Pinpoint the cell where the given text exists, returning its (x, y) midpoint coordinate. 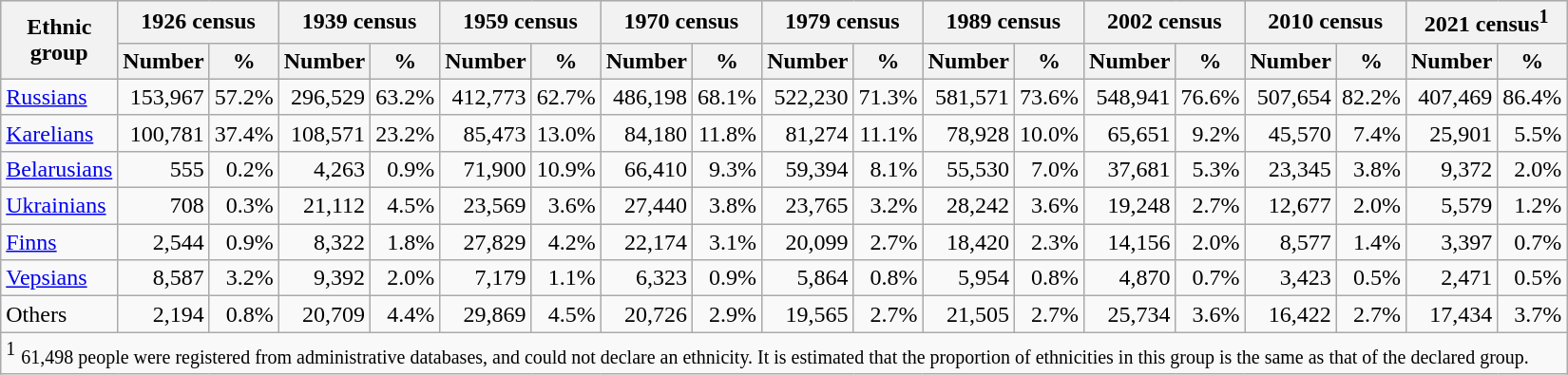
71.3% (888, 97)
Ukrainians (59, 206)
8,322 (324, 242)
11.8% (728, 133)
66,410 (646, 169)
4,263 (324, 169)
9.2% (1211, 133)
1926 census (198, 23)
84,180 (646, 133)
27,829 (486, 242)
2,471 (1451, 278)
1.4% (1370, 242)
16,422 (1291, 314)
2.9% (728, 314)
25,901 (1451, 133)
18,420 (968, 242)
1979 census (842, 23)
1939 census (359, 23)
1.2% (1532, 206)
27,440 (646, 206)
548,941 (1130, 97)
85,473 (486, 133)
1.1% (566, 278)
3.7% (1532, 314)
0.2% (243, 169)
21,112 (324, 206)
412,773 (486, 97)
153,967 (163, 97)
5,864 (808, 278)
1970 census (680, 23)
22,174 (646, 242)
29,869 (486, 314)
9,372 (1451, 169)
5.5% (1532, 133)
82.2% (1370, 97)
2.3% (1049, 242)
86.4% (1532, 97)
8.1% (888, 169)
2,544 (163, 242)
23,345 (1291, 169)
5,954 (968, 278)
37.4% (243, 133)
Vepsians (59, 278)
59,394 (808, 169)
7,179 (486, 278)
68.1% (728, 97)
20,099 (808, 242)
407,469 (1451, 97)
8,577 (1291, 242)
1.8% (405, 242)
522,230 (808, 97)
1959 census (521, 23)
45,570 (1291, 133)
Russians (59, 97)
3.1% (728, 242)
73.6% (1049, 97)
296,529 (324, 97)
6,323 (646, 278)
3,397 (1451, 242)
20,726 (646, 314)
2010 census (1325, 23)
507,654 (1291, 97)
7.0% (1049, 169)
581,571 (968, 97)
55,530 (968, 169)
4,870 (1130, 278)
3,423 (1291, 278)
10.9% (566, 169)
23,569 (486, 206)
21,505 (968, 314)
9,392 (324, 278)
0.3% (243, 206)
108,571 (324, 133)
19,565 (808, 314)
23,765 (808, 206)
23.2% (405, 133)
9.3% (728, 169)
12,677 (1291, 206)
14,156 (1130, 242)
20,709 (324, 314)
37,681 (1130, 169)
5,579 (1451, 206)
2021 census1 (1486, 23)
4.4% (405, 314)
65,651 (1130, 133)
19,248 (1130, 206)
81,274 (808, 133)
Finns (59, 242)
Others (59, 314)
63.2% (405, 97)
57.2% (243, 97)
7.4% (1370, 133)
Belarusians (59, 169)
8,587 (163, 278)
100,781 (163, 133)
555 (163, 169)
78,928 (968, 133)
28,242 (968, 206)
71,900 (486, 169)
25,734 (1130, 314)
5.3% (1211, 169)
11.1% (888, 133)
Ethnicgroup (59, 40)
2002 census (1165, 23)
Karelians (59, 133)
486,198 (646, 97)
10.0% (1049, 133)
4.2% (566, 242)
62.7% (566, 97)
1989 census (1004, 23)
13.0% (566, 133)
17,434 (1451, 314)
76.6% (1211, 97)
2,194 (163, 314)
708 (163, 206)
